Locate the cell with the specified text and output its [x, y] center coordinate. 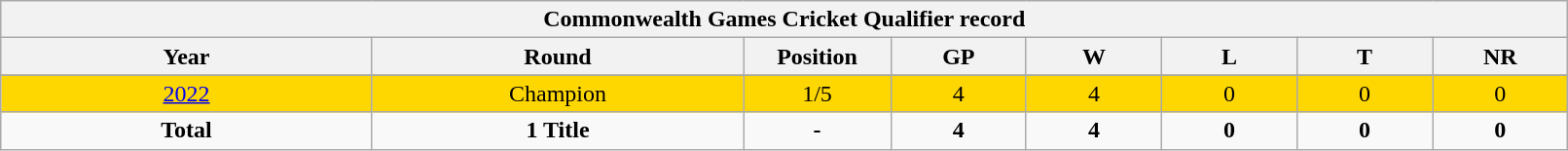
Position [818, 57]
2022 [187, 94]
L [1228, 57]
- [818, 131]
NR [1501, 57]
W [1094, 57]
1/5 [818, 94]
Total [187, 131]
Year [187, 57]
T [1365, 57]
GP [958, 57]
Commonwealth Games Cricket Qualifier record [784, 19]
Round [558, 57]
1 Title [558, 131]
Champion [558, 94]
